From the cell containing the given text, extract its center point as [X, Y] coordinate. 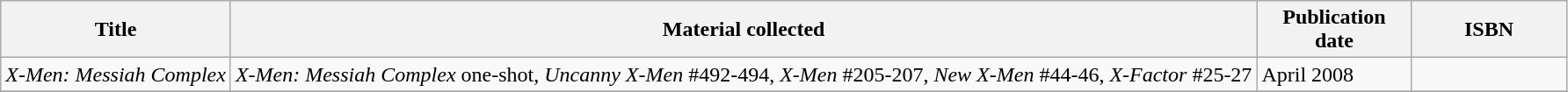
X-Men: Messiah Complex one-shot, Uncanny X-Men #492-494, X-Men #205-207, New X-Men #44-46, X-Factor #25-27 [744, 74]
Publication date [1334, 30]
ISBN [1489, 30]
Material collected [744, 30]
Title [116, 30]
X-Men: Messiah Complex [116, 74]
April 2008 [1334, 74]
